Provide the (x, y) coordinate of the cell's center where the given text is located.  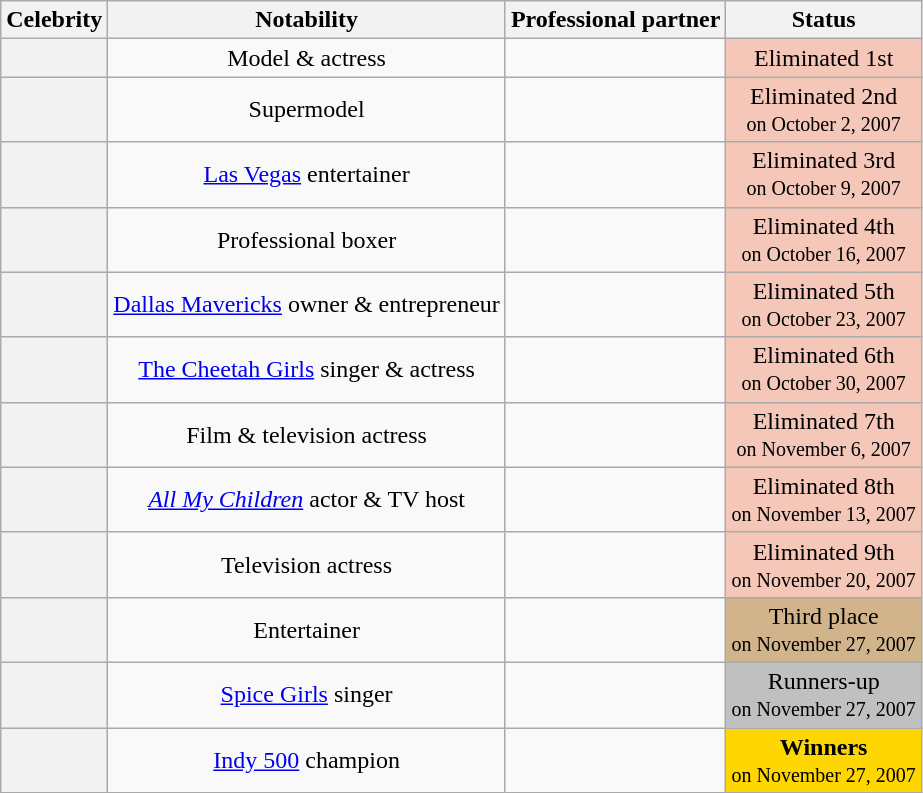
Eliminated 6thon October 30, 2007 (824, 370)
Runners-upon November 27, 2007 (824, 694)
Eliminated 9thon November 20, 2007 (824, 564)
Status (824, 20)
Indy 500 champion (307, 760)
Winnerson November 27, 2007 (824, 760)
Spice Girls singer (307, 694)
Supermodel (307, 110)
Eliminated 1st (824, 58)
Entertainer (307, 630)
Eliminated 7thon November 6, 2007 (824, 434)
Celebrity (54, 20)
Television actress (307, 564)
Professional boxer (307, 240)
Eliminated 3rdon October 9, 2007 (824, 174)
Eliminated 4thon October 16, 2007 (824, 240)
Third placeon November 27, 2007 (824, 630)
Eliminated 2ndon October 2, 2007 (824, 110)
Las Vegas entertainer (307, 174)
Film & television actress (307, 434)
Model & actress (307, 58)
All My Children actor & TV host (307, 500)
Dallas Mavericks owner & entrepreneur (307, 304)
Notability (307, 20)
Eliminated 5thon October 23, 2007 (824, 304)
Eliminated 8thon November 13, 2007 (824, 500)
The Cheetah Girls singer & actress (307, 370)
Professional partner (616, 20)
